Provide the [x, y] coordinate of the cell's center where the given text is located.  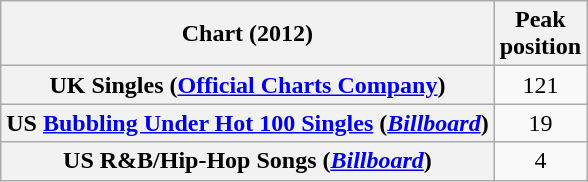
4 [540, 161]
Peakposition [540, 34]
US R&B/Hip-Hop Songs (Billboard) [248, 161]
Chart (2012) [248, 34]
19 [540, 123]
US Bubbling Under Hot 100 Singles (Billboard) [248, 123]
121 [540, 85]
UK Singles (Official Charts Company) [248, 85]
